Return the (x, y) coordinate for the center point of the cell that contains the specified text.  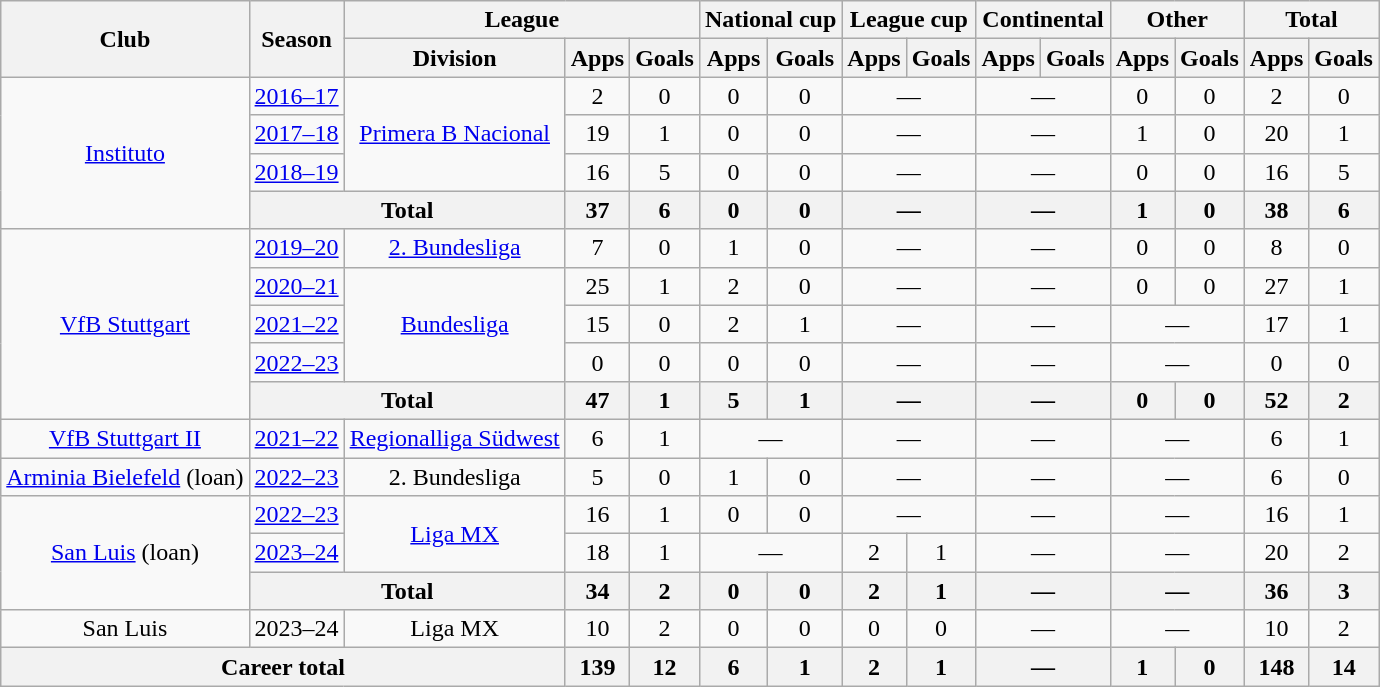
San Luis (125, 629)
18 (597, 553)
Instituto (125, 153)
National cup (770, 20)
Arminia Bielefeld (loan) (125, 477)
52 (1276, 400)
17 (1276, 324)
139 (597, 667)
VfB Stuttgart II (125, 438)
Continental (1043, 20)
League cup (909, 20)
Other (1177, 20)
7 (597, 248)
VfB Stuttgart (125, 324)
Regionalliga Südwest (454, 438)
3 (1344, 591)
League (522, 20)
2016–17 (296, 96)
Bundesliga (454, 324)
47 (597, 400)
37 (597, 210)
19 (597, 134)
27 (1276, 286)
15 (597, 324)
148 (1276, 667)
36 (1276, 591)
25 (597, 286)
38 (1276, 210)
Club (125, 39)
2020–21 (296, 286)
8 (1276, 248)
2018–19 (296, 172)
Division (454, 58)
14 (1344, 667)
2019–20 (296, 248)
Season (296, 39)
San Luis (loan) (125, 553)
Primera B Nacional (454, 134)
2017–18 (296, 134)
Career total (283, 667)
12 (665, 667)
34 (597, 591)
